Search for the cell housing the specified text and yield its (x, y) center coordinate. 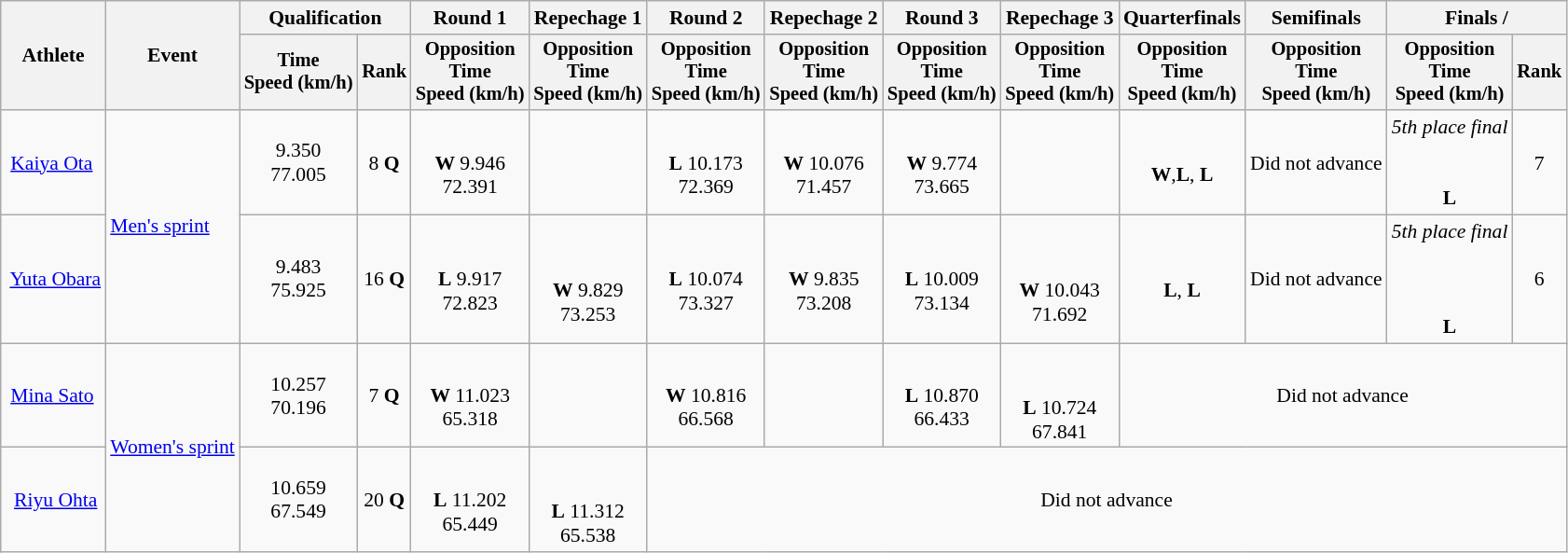
Women's sprint (172, 448)
W 9.83573.208 (824, 280)
Semifinals (1316, 18)
6 (1539, 280)
L 10.07473.327 (707, 280)
L 10.87066.433 (942, 395)
Mina Sato (53, 395)
Round 3 (942, 18)
W,L, L (1182, 162)
Yuta Obara (53, 280)
L 11.31265.538 (587, 500)
Round 2 (707, 18)
20 Q (384, 500)
Round 1 (470, 18)
W 9.77473.665 (942, 162)
L 10.17372.369 (707, 162)
Finals / (1477, 18)
L 10.00973.134 (942, 280)
8 Q (384, 162)
10.25770.196 (298, 395)
16 Q (384, 280)
Athlete (53, 56)
W 11.02365.318 (470, 395)
Repechage 1 (587, 18)
TimeSpeed (km/h) (298, 73)
Qualification (325, 18)
W 10.81666.568 (707, 395)
Quarterfinals (1182, 18)
L 9.91772.823 (470, 280)
L 11.20265.449 (470, 500)
7 (1539, 162)
10.65967.549 (298, 500)
L, L (1182, 280)
W 9.94672.391 (470, 162)
Kaiya Ota (53, 162)
L 10.72467.841 (1059, 395)
W 10.04371.692 (1059, 280)
7 Q (384, 395)
Riyu Ohta (53, 500)
Repechage 3 (1059, 18)
Repechage 2 (824, 18)
W 9.82973.253 (587, 280)
9.35077.005 (298, 162)
9.48375.925 (298, 280)
Men's sprint (172, 227)
Event (172, 56)
W 10.07671.457 (824, 162)
